Extract the (X, Y) coordinate from the center of the cell holding the provided text.  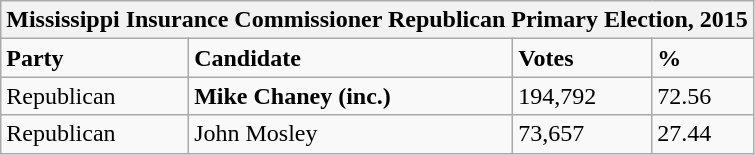
Party (95, 58)
Mike Chaney (inc.) (351, 96)
27.44 (703, 134)
% (703, 58)
Mississippi Insurance Commissioner Republican Primary Election, 2015 (378, 20)
John Mosley (351, 134)
194,792 (582, 96)
Candidate (351, 58)
73,657 (582, 134)
72.56 (703, 96)
Votes (582, 58)
